Capture the cell that displays the provided text and extract its [X, Y] central coordinate. 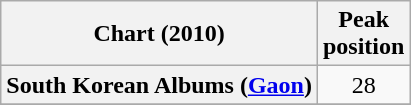
Chart (2010) [160, 34]
28 [363, 85]
Peakposition [363, 34]
South Korean Albums (Gaon) [160, 85]
